Find where the given text appears and provide that cell's center as (x, y) coordinate. 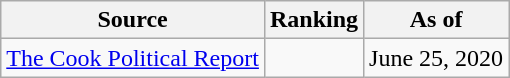
The Cook Political Report (133, 58)
As of (436, 20)
Ranking (314, 20)
June 25, 2020 (436, 58)
Source (133, 20)
